Search for the cell housing the specified text and yield its [X, Y] center coordinate. 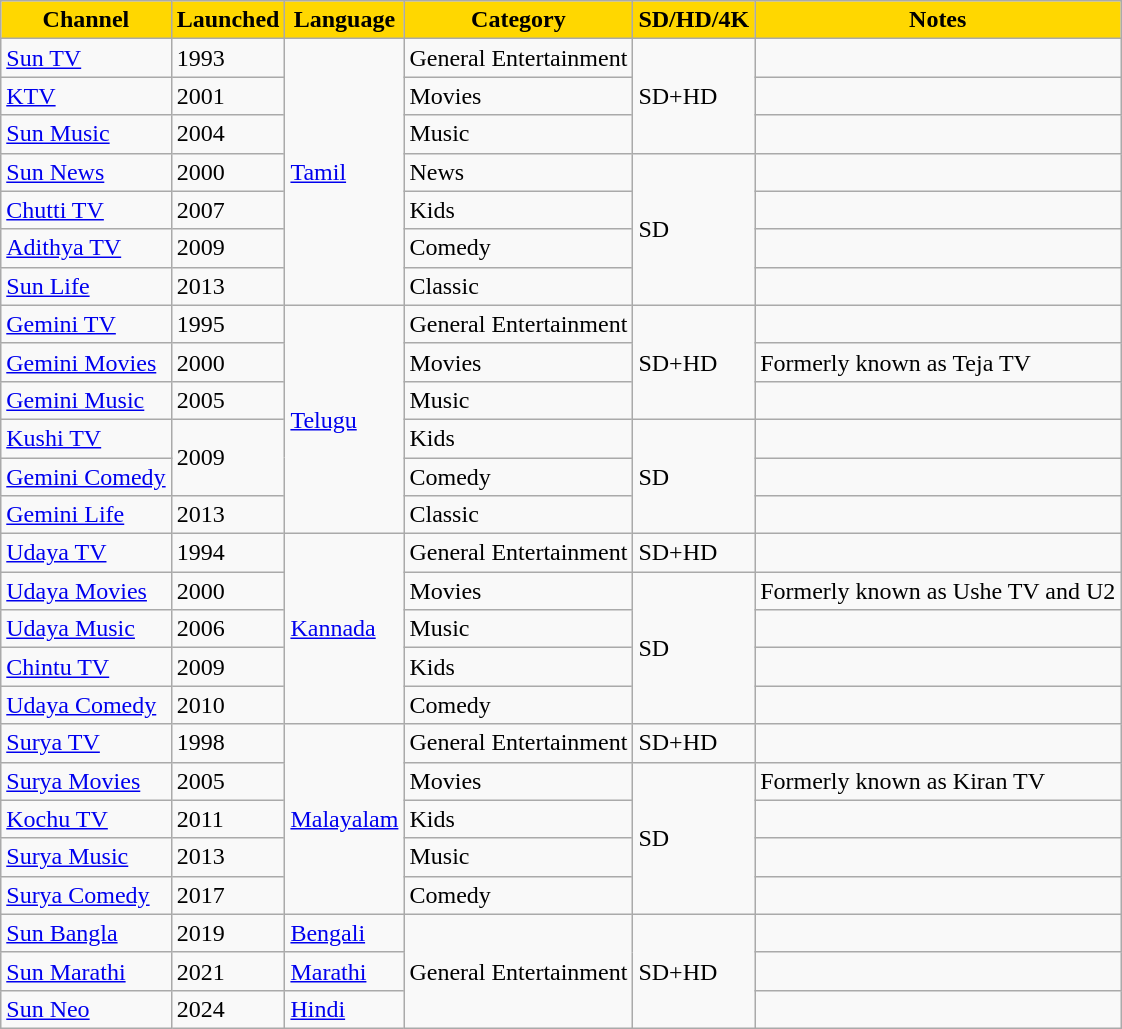
Telugu [344, 419]
Surya Comedy [86, 895]
SD/HD/4K [694, 20]
Language [344, 20]
Formerly known as Kiran TV [938, 781]
Chintu TV [86, 667]
1995 [228, 324]
News [518, 172]
Surya Movies [86, 781]
1994 [228, 553]
Gemini Comedy [86, 477]
2007 [228, 210]
Sun Music [86, 134]
Sun TV [86, 58]
2004 [228, 134]
2021 [228, 971]
Gemini Movies [86, 362]
Gemini Music [86, 400]
Launched [228, 20]
Sun Neo [86, 1009]
Sun Marathi [86, 971]
2010 [228, 705]
Gemini Life [86, 515]
Notes [938, 20]
Sun Life [86, 286]
Formerly known as Teja TV [938, 362]
Channel [86, 20]
Udaya Movies [86, 591]
Malayalam [344, 819]
2019 [228, 933]
Gemini TV [86, 324]
Udaya Music [86, 629]
Tamil [344, 172]
2006 [228, 629]
Category [518, 20]
Udaya TV [86, 553]
Marathi [344, 971]
Kushi TV [86, 438]
Surya TV [86, 743]
Bengali [344, 933]
Udaya Comedy [86, 705]
Sun News [86, 172]
2011 [228, 819]
Kannada [344, 629]
2017 [228, 895]
Formerly known as Ushe TV and U2 [938, 591]
1993 [228, 58]
Surya Music [86, 857]
Hindi [344, 1009]
Chutti TV [86, 210]
Sun Bangla [86, 933]
KTV [86, 96]
2024 [228, 1009]
1998 [228, 743]
2001 [228, 96]
Kochu TV [86, 819]
Adithya TV [86, 248]
